Determine the (x, y) coordinate at the center of the cell enclosing the given text.  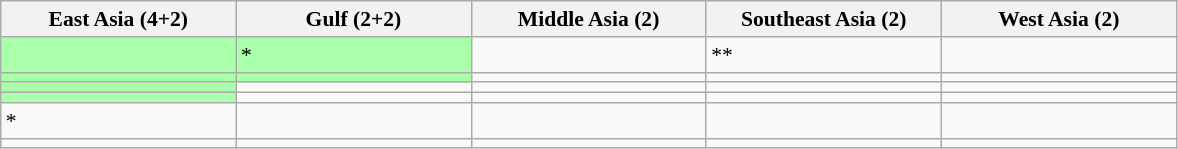
** (824, 55)
West Asia (2) (1058, 19)
Gulf (2+2) (354, 19)
Southeast Asia (2) (824, 19)
East Asia (4+2) (118, 19)
Middle Asia (2) (588, 19)
